Identify which cell holds the provided text, then report its (X, Y) central coordinate. 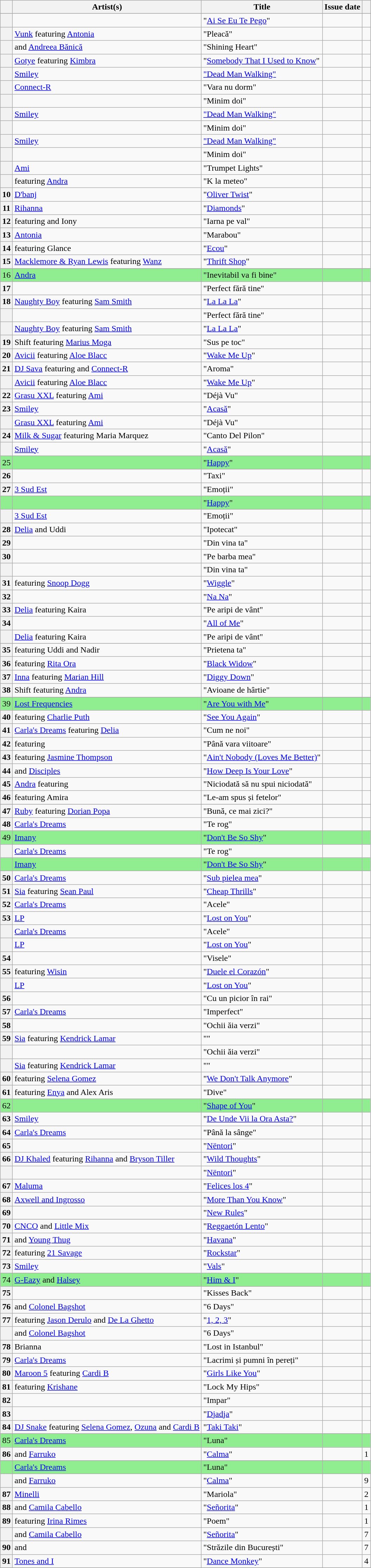
19 (6, 342)
21 (6, 369)
89 (6, 1521)
"K la meteo" (262, 181)
"New Rules" (262, 1213)
37 (6, 677)
"Thrift Shop" (262, 262)
"Reggaetón Lento" (262, 1226)
featuring Wisin (107, 971)
34 (6, 623)
"Ipotecat" (262, 529)
53 (6, 918)
"Până la sânge" (262, 1132)
Carla's Dreams featuring Delia (107, 730)
67 (6, 1186)
79 (6, 1360)
featuring Amira (107, 797)
"Lock My Hips" (262, 1387)
36 (6, 663)
featuring 21 Savage (107, 1253)
84 (6, 1427)
"How Deep Is Your Love" (262, 770)
68 (6, 1199)
"Havana" (262, 1239)
"Cheap Thrills" (262, 891)
featuring Glance (107, 248)
featuring Krishane (107, 1387)
Brianna (107, 1347)
"Shining Heart" (262, 47)
22 (6, 396)
60 (6, 1079)
"Le-am spus și fetelor" (262, 797)
74 (6, 1280)
50 (6, 878)
54 (6, 958)
"Ain't Nobody (Loves Me Better)" (262, 757)
81 (6, 1387)
49 (6, 838)
"Kisses Back" (262, 1293)
"Na Na" (262, 597)
4 (366, 1561)
69 (6, 1213)
Antonia (107, 235)
44 (6, 770)
55 (6, 971)
"Somebody That I Used to Know" (262, 61)
58 (6, 1025)
Connect-R (107, 87)
"Bună, ce mai zici?" (262, 811)
"Până vara viitoare" (262, 744)
Andra (107, 275)
65 (6, 1146)
85 (6, 1440)
Gotye featuring Kimbra (107, 61)
39 (6, 704)
"De Unde Vii la Ora Asta?" (262, 1119)
10 (6, 195)
31 (6, 583)
"Vals" (262, 1266)
Artist(s) (107, 7)
"Pe barba mea" (262, 556)
86 (6, 1454)
66 (6, 1159)
"Wild Thoughts" (262, 1159)
61 (6, 1092)
40 (6, 717)
"Visele" (262, 958)
"Trumpet Lights" (262, 168)
G-Eazy and Halsey (107, 1280)
"Black Widow" (262, 663)
14 (6, 248)
42 (6, 744)
"Lacrimi și pumni în pereți" (262, 1360)
88 (6, 1507)
DJ Sava featuring and Connect-R (107, 369)
26 (6, 476)
"Inevitabil va fi bine" (262, 275)
"1, 2, 3" (262, 1320)
"Taki Taki" (262, 1427)
featuring and Iony (107, 221)
75 (6, 1293)
Maroon 5 featuring Cardi B (107, 1373)
featuring Andra (107, 181)
9 (366, 1481)
"Diamonds" (262, 208)
83 (6, 1413)
featuring Jason Derulo and De La Ghetto (107, 1320)
38 (6, 690)
"Avioane de hârtie" (262, 690)
Title (262, 7)
featuring Selena Gomez (107, 1079)
"Diggy Down" (262, 677)
Tones and I (107, 1561)
64 (6, 1132)
16 (6, 275)
29 (6, 543)
DJ Snake featuring Selena Gomez, Ozuna and Cardi B (107, 1427)
"Străzile din București" (262, 1548)
D'banj (107, 195)
"Taxi" (262, 476)
30 (6, 556)
"Cu un picior în rai" (262, 998)
Rihanna (107, 208)
Issue date (343, 7)
"Ecou" (262, 248)
"More Than You Know" (262, 1199)
"Prietena ta" (262, 650)
32 (6, 597)
"Cum ne noi" (262, 730)
"Felices los 4" (262, 1186)
73 (6, 1266)
Maluma (107, 1186)
80 (6, 1373)
43 (6, 757)
"Duele el Corazón" (262, 971)
20 (6, 355)
41 (6, 730)
Sia featuring Sean Paul (107, 891)
"Sub pielea mea" (262, 878)
62 (6, 1106)
"See You Again" (262, 717)
33 (6, 610)
featuring Uddi and Nadir (107, 650)
"All of Me" (262, 623)
47 (6, 811)
90 (6, 1548)
78 (6, 1347)
"Rockstar" (262, 1253)
"Imperfect" (262, 1012)
"Poem" (262, 1521)
"Iarna pe val" (262, 221)
"Djadja" (262, 1413)
featuring Jasmine Thompson (107, 757)
13 (6, 235)
Shift featuring Marius Moga (107, 342)
and (107, 1548)
15 (6, 262)
57 (6, 1012)
featuring Snoop Dogg (107, 583)
12 (6, 221)
11 (6, 208)
and Young Thug (107, 1239)
59 (6, 1039)
"Pleacă" (262, 34)
82 (6, 1400)
"Are You with Me" (262, 704)
2 (366, 1494)
"We Don't Talk Anymore" (262, 1079)
70 (6, 1226)
52 (6, 905)
featuring Rita Ora (107, 663)
featuring Irina Rimes (107, 1521)
and Andreea Bănică (107, 47)
77 (6, 1320)
"Lost in Istanbul" (262, 1347)
"Girls Like You" (262, 1373)
Andra featuring (107, 784)
"Vara nu dorm" (262, 87)
Shift featuring Andra (107, 690)
17 (6, 288)
DJ Khaled featuring Rihanna and Bryson Tiller (107, 1159)
"Niciodată să nu spui niciodată" (262, 784)
"Ai Se Eu Te Pego" (262, 20)
"Oliver Twist" (262, 195)
56 (6, 998)
"Him & I" (262, 1280)
"Dance Monkey" (262, 1561)
"Shape of You" (262, 1106)
51 (6, 891)
Ruby featuring Dorian Popa (107, 811)
"Dive" (262, 1092)
Axwell and Ingrosso (107, 1199)
71 (6, 1239)
and Disciples (107, 770)
Minelli (107, 1494)
63 (6, 1119)
Delia and Uddi (107, 529)
Ami (107, 168)
25 (6, 462)
45 (6, 784)
23 (6, 409)
"Aroma" (262, 369)
"Impar" (262, 1400)
87 (6, 1494)
28 (6, 529)
CNCO and Little Mix (107, 1226)
featuring Enya and Alex Aris (107, 1092)
"Wiggle" (262, 583)
18 (6, 302)
72 (6, 1253)
Inna featuring Marian Hill (107, 677)
76 (6, 1306)
"Sus pe toc" (262, 342)
27 (6, 489)
46 (6, 797)
Lost Frequencies (107, 704)
featuring (107, 744)
Vunk featuring Antonia (107, 34)
Milk & Sugar featuring Maria Marquez (107, 436)
"Mariola" (262, 1494)
24 (6, 436)
48 (6, 824)
Macklemore & Ryan Lewis featuring Wanz (107, 262)
"Marabou" (262, 235)
91 (6, 1561)
"Canto Del Pilon" (262, 436)
featuring Charlie Puth (107, 717)
35 (6, 650)
